Capture the cell that displays the provided text and extract its [x, y] central coordinate. 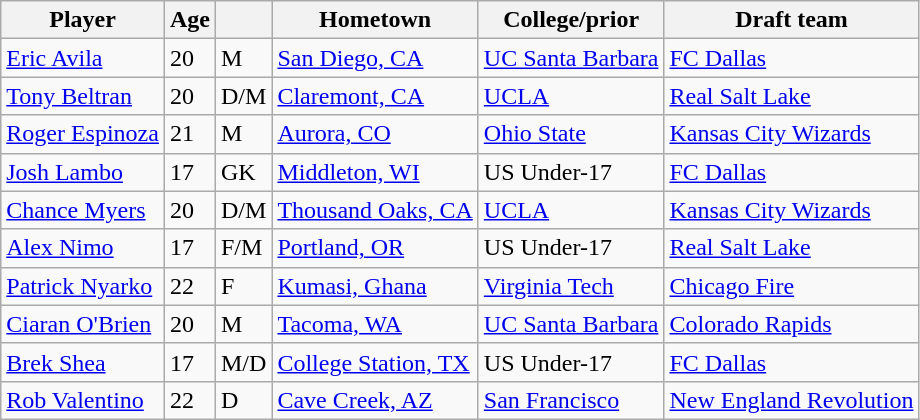
College/prior [571, 20]
21 [190, 134]
Brek Shea [83, 362]
Ohio State [571, 134]
San Diego, CA [375, 58]
Hometown [375, 20]
Colorado Rapids [792, 324]
College Station, TX [375, 362]
Claremont, CA [375, 96]
Ciaran O'Brien [83, 324]
Virginia Tech [571, 286]
Player [83, 20]
Alex Nimo [83, 248]
Kumasi, Ghana [375, 286]
F/M [243, 248]
Draft team [792, 20]
M/D [243, 362]
Chance Myers [83, 210]
Portland, OR [375, 248]
F [243, 286]
Josh Lambo [83, 172]
Chicago Fire [792, 286]
Tacoma, WA [375, 324]
Aurora, CO [375, 134]
GK [243, 172]
New England Revolution [792, 400]
Patrick Nyarko [83, 286]
Middleton, WI [375, 172]
D [243, 400]
Roger Espinoza [83, 134]
Eric Avila [83, 58]
Tony Beltran [83, 96]
San Francisco [571, 400]
Rob Valentino [83, 400]
Cave Creek, AZ [375, 400]
Thousand Oaks, CA [375, 210]
Age [190, 20]
